Determine the [x, y] coordinate at the center of the cell enclosing the given text.  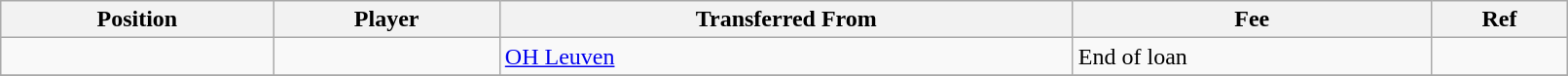
Transferred From [786, 19]
OH Leuven [786, 57]
Position [137, 19]
Player [386, 19]
End of loan [1252, 57]
Ref [1499, 19]
Fee [1252, 19]
